Return the [x, y] coordinate for the center point of the cell that contains the specified text.  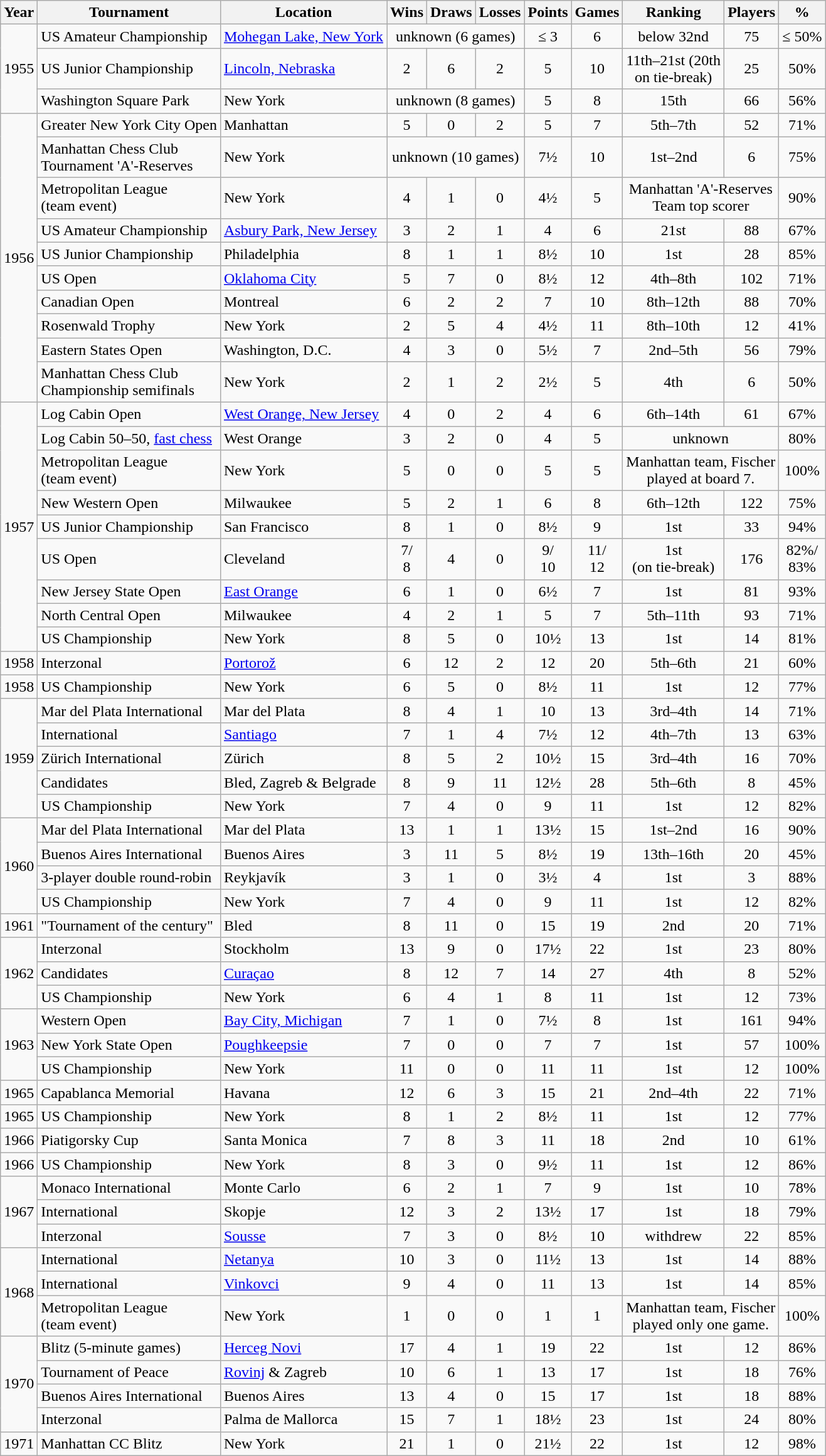
Piatigorsky Cup [129, 1140]
8th–10th [674, 325]
33 [751, 527]
Losses [500, 13]
Year [19, 13]
2nd–4th [674, 1092]
102 [751, 278]
Log Cabin Open [129, 414]
2nd–5th [674, 349]
New York State Open [129, 1045]
5½ [548, 349]
Rovinj & Zagreb [304, 1372]
4th–7th [674, 734]
1st (on tie-break) [674, 559]
161 [751, 1021]
6½ [548, 591]
Palma de Mallorca [304, 1420]
11½ [548, 1260]
New Jersey State Open [129, 591]
11/12 [597, 559]
Blitz (5-minute games) [129, 1348]
56% [802, 101]
Wins [407, 13]
98% [802, 1443]
66 [751, 101]
25 [751, 69]
1960 [19, 866]
1963 [19, 1045]
Curaçao [304, 973]
below 32nd [674, 36]
Tournament of Peace [129, 1372]
Manhattan team, Fischerplayed at board 7. [701, 470]
New Western Open [129, 503]
Draws [452, 13]
81 [751, 591]
21st [674, 230]
Reykjavík [304, 878]
Oklahoma City [304, 278]
Ranking [674, 13]
Monte Carlo [304, 1188]
Netanya [304, 1260]
unknown (6 games) [455, 36]
176 [751, 559]
unknown [701, 438]
5th–11th [674, 615]
17½ [548, 949]
61% [802, 1140]
Poughkeepsie [304, 1045]
3½ [548, 878]
12½ [548, 782]
9½ [548, 1164]
Points [548, 13]
2½ [548, 382]
24 [751, 1420]
unknown (8 games) [455, 101]
Washington, D.C. [304, 349]
73% [802, 997]
Zürich [304, 758]
52% [802, 973]
52 [751, 125]
withdrew [674, 1236]
1970 [19, 1384]
21½ [548, 1443]
1962 [19, 973]
78% [802, 1188]
122 [751, 503]
Vinkovci [304, 1284]
Monaco International [129, 1188]
5th–7th [674, 125]
Canadian Open [129, 302]
Tournament [129, 13]
East Orange [304, 591]
Portorož [304, 663]
15th [674, 101]
61 [751, 414]
Washington Square Park [129, 101]
13th–16th [674, 854]
6th–12th [674, 503]
Games [597, 13]
93 [751, 615]
Bled [304, 926]
27 [597, 973]
Manhattan Chess Club Tournament 'A'-Reserves [129, 157]
Manhattan team, Fischerplayed only one game. [701, 1316]
1968 [19, 1292]
1967 [19, 1212]
Bay City, Michigan [304, 1021]
Bled, Zagreb & Belgrade [304, 782]
Location [304, 13]
Asbury Park, New Jersey [304, 230]
Sousse [304, 1236]
93% [802, 591]
11th–21st (20th on tie-break) [674, 69]
Capablanca Memorial [129, 1092]
Skopje [304, 1212]
Herceg Novi [304, 1348]
Manhattan 'A'-ReservesTeam top scorer [701, 198]
Eastern States Open [129, 349]
1956 [19, 258]
1955 [19, 69]
Mohegan Lake, New York [304, 36]
% [802, 13]
57 [751, 1045]
≤ 50% [802, 36]
Rosenwald Trophy [129, 325]
Manhattan [304, 125]
76% [802, 1372]
18½ [548, 1420]
41% [802, 325]
1957 [19, 527]
Log Cabin 50–50, fast chess [129, 438]
Philadelphia [304, 254]
West Orange, New Jersey [304, 414]
Stockholm [304, 949]
Players [751, 13]
56 [751, 349]
Havana [304, 1092]
North Central Open [129, 615]
75 [751, 36]
West Orange [304, 438]
Lincoln, Nebraska [304, 69]
Manhattan Chess Club Championship semifinals [129, 382]
8th–12th [674, 302]
82%/83% [802, 559]
Montreal [304, 302]
3-player double round-robin [129, 878]
9/10 [548, 559]
Greater New York City Open [129, 125]
San Francisco [304, 527]
60% [802, 663]
Santiago [304, 734]
6th–14th [674, 414]
"Tournament of the century" [129, 926]
1959 [19, 758]
Manhattan CC Blitz [129, 1443]
81% [802, 639]
Cleveland [304, 559]
Western Open [129, 1021]
Santa Monica [304, 1140]
7/8 [407, 559]
1971 [19, 1443]
≤ 3 [548, 36]
1961 [19, 926]
Zürich International [129, 758]
unknown (10 games) [455, 157]
4th–8th [674, 278]
63% [802, 734]
